Extract the (x, y) coordinate from the center of the cell holding the provided text.  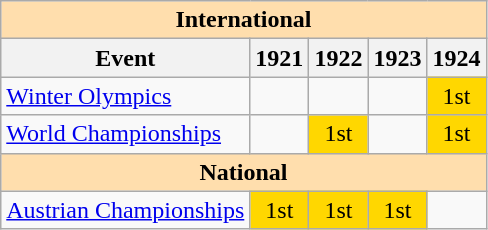
1922 (338, 58)
World Championships (126, 134)
Winter Olympics (126, 96)
Event (126, 58)
International (244, 20)
Austrian Championships (126, 210)
National (244, 172)
1921 (280, 58)
1924 (456, 58)
1923 (398, 58)
